From the cell containing the given text, extract its center point as (x, y) coordinate. 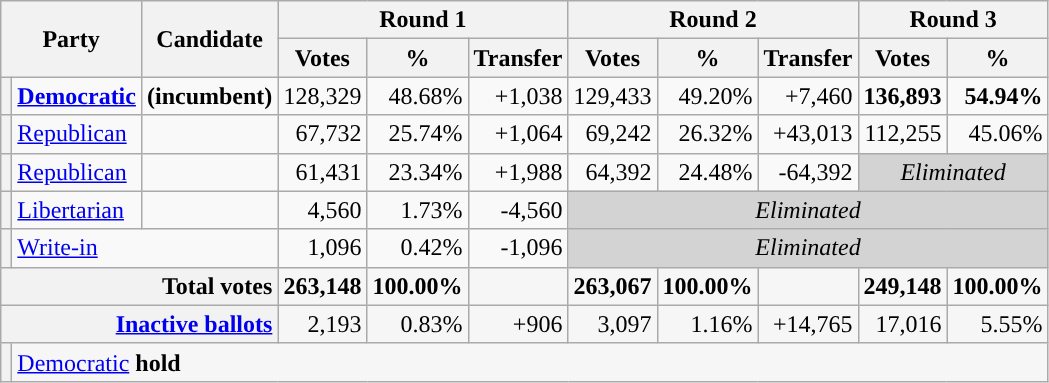
Democratic hold (530, 362)
Democratic (77, 96)
-1,096 (518, 248)
+1,988 (518, 172)
Round 2 (713, 20)
25.74% (418, 134)
5.55% (998, 324)
2,193 (322, 324)
-4,560 (518, 210)
49.20% (708, 96)
67,732 (322, 134)
23.34% (418, 172)
4,560 (322, 210)
Party (72, 39)
24.48% (708, 172)
1,096 (322, 248)
249,148 (902, 286)
Total votes (140, 286)
64,392 (612, 172)
Round 3 (953, 20)
54.94% (998, 96)
0.42% (418, 248)
+906 (518, 324)
Round 1 (423, 20)
136,893 (902, 96)
48.68% (418, 96)
1.73% (418, 210)
45.06% (998, 134)
69,242 (612, 134)
-64,392 (808, 172)
17,016 (902, 324)
(incumbent) (209, 96)
+43,013 (808, 134)
Libertarian (77, 210)
+1,064 (518, 134)
1.16% (708, 324)
Write-in (145, 248)
Candidate (209, 39)
+7,460 (808, 96)
263,067 (612, 286)
Inactive ballots (140, 324)
26.32% (708, 134)
112,255 (902, 134)
129,433 (612, 96)
3,097 (612, 324)
+1,038 (518, 96)
263,148 (322, 286)
128,329 (322, 96)
+14,765 (808, 324)
0.83% (418, 324)
61,431 (322, 172)
